Provide the (X, Y) coordinate of the cell's center where the given text is located.  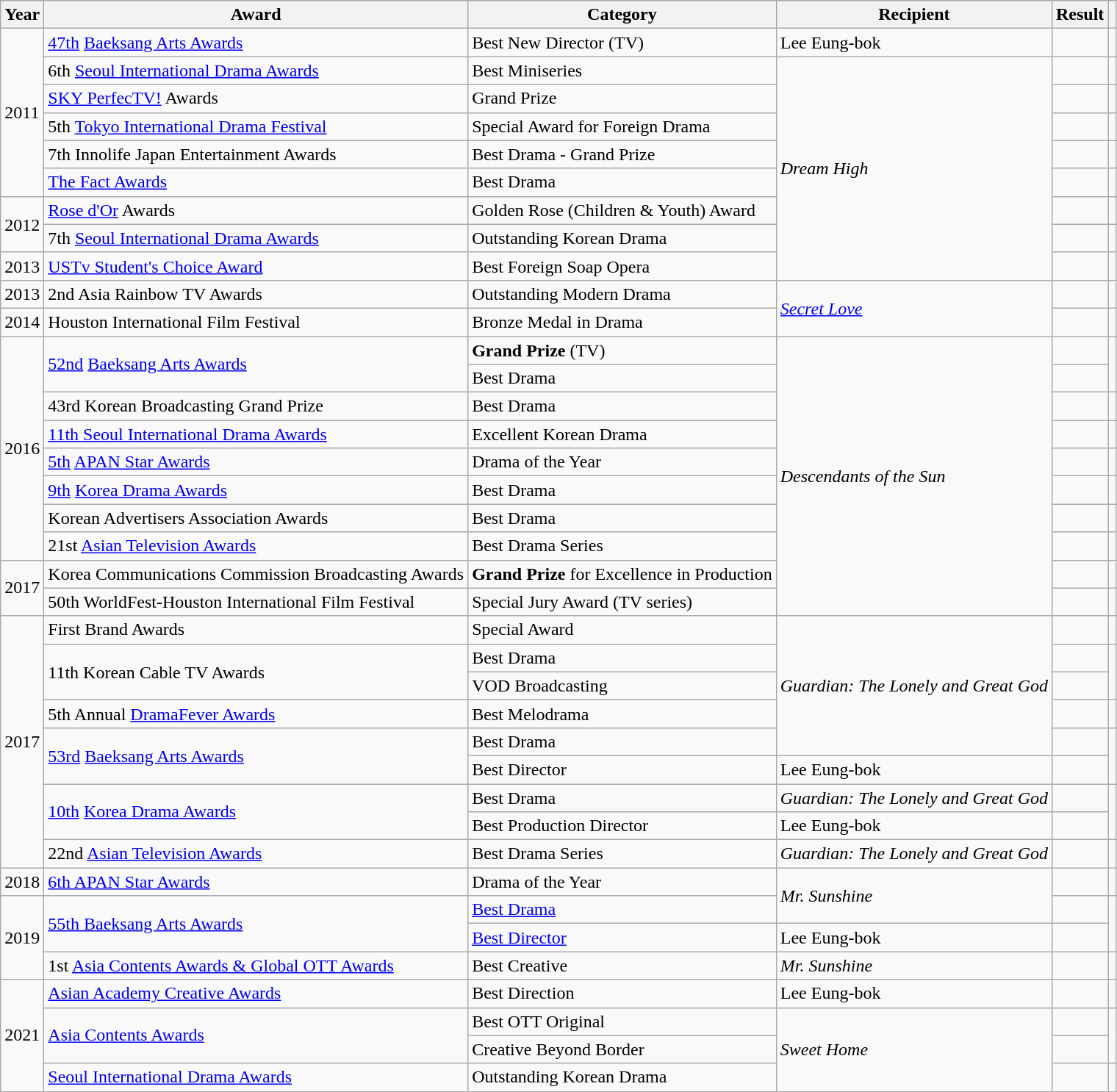
47th Baeksang Arts Awards (256, 43)
Best OTT Original (622, 1021)
21st Asian Television Awards (256, 546)
6th APAN Star Awards (256, 882)
SKY PerfecTV! Awards (256, 98)
Grand Prize for Excellence in Production (622, 574)
2011 (22, 112)
Seoul International Drama Awards (256, 1077)
53rd Baeksang Arts Awards (256, 755)
Korean Advertisers Association Awards (256, 518)
Best Foreign Soap Opera (622, 266)
52nd Baeksang Arts Awards (256, 364)
Special Jury Award (TV series) (622, 602)
Asian Academy Creative Awards (256, 994)
Year (22, 15)
Result (1080, 15)
2016 (22, 448)
2014 (22, 322)
Recipient (914, 15)
2019 (22, 938)
Excellent Korean Drama (622, 434)
Best Direction (622, 994)
2018 (22, 882)
2021 (22, 1035)
43rd Korean Broadcasting Grand Prize (256, 406)
Special Award (622, 630)
Secret Love (914, 308)
7th Innolife Japan Entertainment Awards (256, 154)
Best Creative (622, 966)
22nd Asian Television Awards (256, 854)
Best Drama - Grand Prize (622, 154)
Best Miniseries (622, 71)
Asia Contents Awards (256, 1035)
USTv Student's Choice Award (256, 266)
Award (256, 15)
Bronze Medal in Drama (622, 322)
1st Asia Contents Awards & Global OTT Awards (256, 966)
Descendants of the Sun (914, 476)
Golden Rose (Children & Youth) Award (622, 210)
First Brand Awards (256, 630)
9th Korea Drama Awards (256, 490)
Best Production Director (622, 826)
Creative Beyond Border (622, 1049)
Category (622, 15)
50th WorldFest-Houston International Film Festival (256, 602)
6th Seoul International Drama Awards (256, 71)
5th Tokyo International Drama Festival (256, 126)
Special Award for Foreign Drama (622, 126)
10th Korea Drama Awards (256, 811)
Outstanding Modern Drama (622, 294)
11th Seoul International Drama Awards (256, 434)
Best Melodrama (622, 714)
2nd Asia Rainbow TV Awards (256, 294)
VOD Broadcasting (622, 686)
Best New Director (TV) (622, 43)
5th Annual DramaFever Awards (256, 714)
2012 (22, 224)
The Fact Awards (256, 182)
55th Baeksang Arts Awards (256, 924)
Rose d'Or Awards (256, 210)
7th Seoul International Drama Awards (256, 238)
5th APAN Star Awards (256, 462)
Korea Communications Commission Broadcasting Awards (256, 574)
11th Korean Cable TV Awards (256, 672)
Sweet Home (914, 1049)
Grand Prize (TV) (622, 351)
Grand Prize (622, 98)
Houston International Film Festival (256, 322)
Dream High (914, 168)
